Return the (x, y) coordinate for the center point of the cell that contains the specified text.  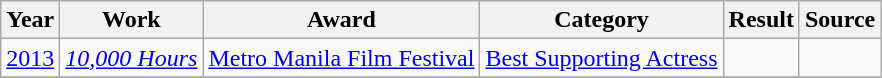
Result (761, 20)
Award (342, 20)
Category (602, 20)
2013 (30, 58)
Work (132, 20)
10,000 Hours (132, 58)
Year (30, 20)
Source (840, 20)
Best Supporting Actress (602, 58)
Metro Manila Film Festival (342, 58)
